Capture the cell that displays the provided text and extract its [x, y] central coordinate. 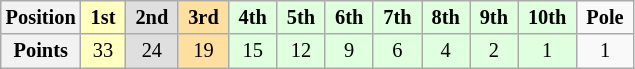
6th [349, 17]
2nd [152, 17]
19 [203, 51]
15 [253, 51]
33 [104, 51]
4 [446, 51]
4th [253, 17]
12 [301, 51]
9 [349, 51]
Pole [604, 17]
9th [494, 17]
Position [41, 17]
6 [397, 51]
7th [397, 17]
1st [104, 17]
8th [446, 17]
24 [152, 51]
10th [547, 17]
5th [301, 17]
2 [494, 51]
3rd [203, 17]
Points [41, 51]
